From the cell containing the given text, extract its center point as (X, Y) coordinate. 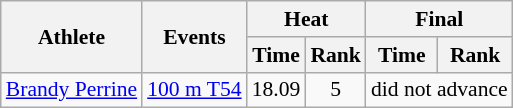
Events (194, 36)
Final (440, 19)
Heat (306, 19)
5 (336, 90)
18.09 (276, 90)
Athlete (72, 36)
Brandy Perrine (72, 90)
100 m T54 (194, 90)
did not advance (440, 90)
